From the cell containing the given text, extract its center point as [x, y] coordinate. 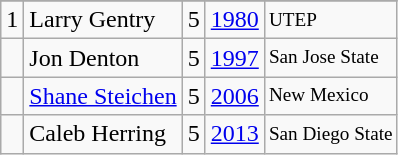
San Jose State [330, 58]
Jon Denton [103, 58]
2006 [234, 96]
UTEP [330, 20]
1980 [234, 20]
New Mexico [330, 96]
San Diego State [330, 134]
Larry Gentry [103, 20]
Caleb Herring [103, 134]
Shane Steichen [103, 96]
1 [12, 20]
2013 [234, 134]
1997 [234, 58]
